Pinpoint the cell where the given text exists, returning its (X, Y) midpoint coordinate. 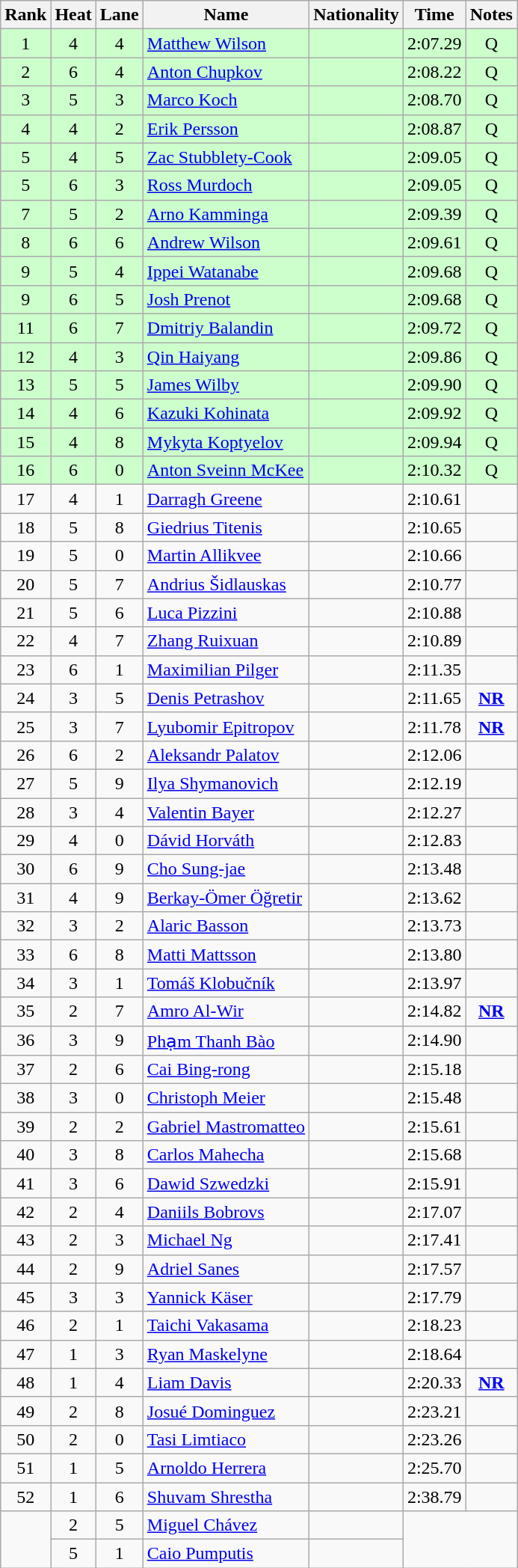
Nationality (357, 15)
43 (25, 1240)
Alaric Basson (226, 926)
48 (25, 1382)
2:11.78 (434, 726)
2:17.41 (434, 1240)
38 (25, 1098)
2:10.77 (434, 584)
2:13.48 (434, 869)
Tasi Limtiaco (226, 1439)
Ryan Maskelyne (226, 1354)
2:15.18 (434, 1070)
23 (25, 670)
Zac Stubblety-Cook (226, 157)
Josh Prenot (226, 299)
2:10.88 (434, 613)
2:14.82 (434, 1011)
Notes (491, 15)
21 (25, 613)
2:08.22 (434, 72)
41 (25, 1183)
2:10.61 (434, 499)
2:07.29 (434, 43)
Anton Sveinn McKee (226, 471)
45 (25, 1297)
11 (25, 328)
James Wilby (226, 385)
2:13.73 (434, 926)
Andrew Wilson (226, 242)
30 (25, 869)
46 (25, 1326)
19 (25, 556)
35 (25, 1011)
Anton Chupkov (226, 72)
Lyubomir Epitropov (226, 726)
2:23.21 (434, 1411)
Dávid Horváth (226, 841)
2:13.97 (434, 983)
Erik Persson (226, 129)
2:13.62 (434, 898)
Yannick Käser (226, 1297)
33 (25, 955)
Ippei Watanabe (226, 271)
Giedrius Titenis (226, 527)
34 (25, 983)
Qin Haiyang (226, 357)
25 (25, 726)
Carlos Mahecha (226, 1155)
29 (25, 841)
Dawid Szwedzki (226, 1183)
Adriel Sanes (226, 1269)
2:12.06 (434, 755)
12 (25, 357)
Luca Pizzini (226, 613)
2:09.39 (434, 214)
Christoph Meier (226, 1098)
50 (25, 1439)
Marco Koch (226, 100)
2:11.65 (434, 698)
Daniils Bobrovs (226, 1212)
2:09.94 (434, 442)
2:10.65 (434, 527)
24 (25, 698)
52 (25, 1497)
2:15.48 (434, 1098)
2:13.80 (434, 955)
51 (25, 1468)
Cho Sung-jae (226, 869)
28 (25, 812)
2:23.26 (434, 1439)
47 (25, 1354)
Lane (120, 15)
2:17.57 (434, 1269)
20 (25, 584)
2:12.27 (434, 812)
Gabriel Mastromatteo (226, 1127)
2:17.79 (434, 1297)
2:25.70 (434, 1468)
17 (25, 499)
Berkay-Ömer Öğretir (226, 898)
Cai Bing-rong (226, 1070)
2:11.35 (434, 670)
Tomáš Klobučník (226, 983)
26 (25, 755)
Rank (25, 15)
15 (25, 442)
Phạm Thanh Bào (226, 1041)
32 (25, 926)
2:12.83 (434, 841)
Amro Al-Wir (226, 1011)
Matti Mattsson (226, 955)
2:09.61 (434, 242)
Darragh Greene (226, 499)
2:17.07 (434, 1212)
Heat (73, 15)
Kazuki Kohinata (226, 414)
Liam Davis (226, 1382)
31 (25, 898)
2:09.86 (434, 357)
2:20.33 (434, 1382)
2:10.32 (434, 471)
42 (25, 1212)
Name (226, 15)
2:10.89 (434, 641)
2:12.19 (434, 783)
2:09.72 (434, 328)
Time (434, 15)
Ilya Shymanovich (226, 783)
Shuvam Shrestha (226, 1497)
Arno Kamminga (226, 214)
2:18.23 (434, 1326)
Caio Pumputis (226, 1554)
2:08.70 (434, 100)
49 (25, 1411)
27 (25, 783)
18 (25, 527)
40 (25, 1155)
44 (25, 1269)
14 (25, 414)
Martin Allikvee (226, 556)
Mykyta Koptyelov (226, 442)
Michael Ng (226, 1240)
Dmitriy Balandin (226, 328)
2:18.64 (434, 1354)
Miguel Chávez (226, 1525)
2:15.91 (434, 1183)
2:09.92 (434, 414)
Maximilian Pilger (226, 670)
2:10.66 (434, 556)
2:38.79 (434, 1497)
Denis Petrashov (226, 698)
36 (25, 1041)
2:15.61 (434, 1127)
37 (25, 1070)
Valentin Bayer (226, 812)
16 (25, 471)
13 (25, 385)
Zhang Ruixuan (226, 641)
2:14.90 (434, 1041)
Aleksandr Palatov (226, 755)
Taichi Vakasama (226, 1326)
2:15.68 (434, 1155)
Andrius Šidlauskas (226, 584)
Matthew Wilson (226, 43)
2:09.90 (434, 385)
Josué Dominguez (226, 1411)
22 (25, 641)
39 (25, 1127)
2:08.87 (434, 129)
Ross Murdoch (226, 186)
Arnoldo Herrera (226, 1468)
